Identify which cell holds the provided text, then report its [X, Y] central coordinate. 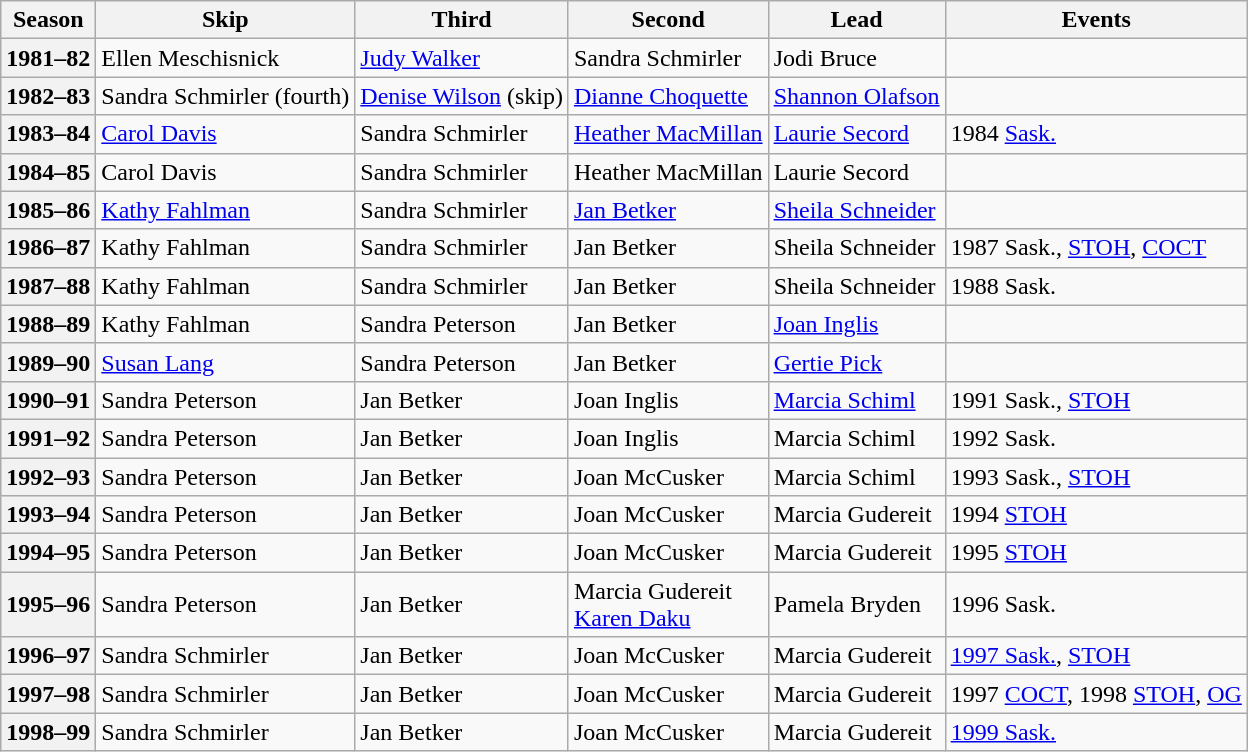
Skip [226, 20]
1989–90 [48, 362]
Shannon Olafson [856, 96]
1984 Sask. [1096, 134]
1999 Sask. [1096, 732]
1986–87 [48, 248]
1996 Sask. [1096, 604]
1981–82 [48, 58]
1985–86 [48, 210]
1997 Sask., STOH [1096, 656]
Pamela Bryden [856, 604]
1988–89 [48, 324]
Season [48, 20]
Second [668, 20]
1993 Sask., STOH [1096, 477]
1990–91 [48, 400]
1995 STOH [1096, 553]
Dianne Choquette [668, 96]
1992–93 [48, 477]
1993–94 [48, 515]
1982–83 [48, 96]
1991–92 [48, 438]
1994–95 [48, 553]
1991 Sask., STOH [1096, 400]
Ellen Meschisnick [226, 58]
1995–96 [48, 604]
1996–97 [48, 656]
1997–98 [48, 694]
1983–84 [48, 134]
1984–85 [48, 172]
Sandra Schmirler (fourth) [226, 96]
Denise Wilson (skip) [462, 96]
Judy Walker [462, 58]
Events [1096, 20]
1987–88 [48, 286]
Lead [856, 20]
Marcia Gudereit Karen Daku [668, 604]
Gertie Pick [856, 362]
1992 Sask. [1096, 438]
1994 STOH [1096, 515]
Third [462, 20]
Jodi Bruce [856, 58]
1987 Sask., STOH, COCT [1096, 248]
1998–99 [48, 732]
1988 Sask. [1096, 286]
1997 COCT, 1998 STOH, OG [1096, 694]
Susan Lang [226, 362]
